Identify which cell holds the provided text, then report its [x, y] central coordinate. 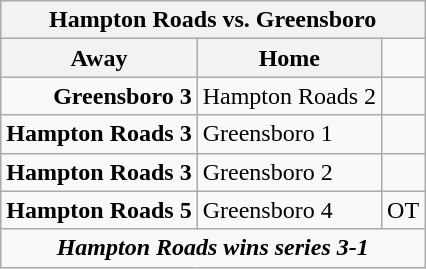
Greensboro 3 [99, 96]
Home [289, 58]
Hampton Roads vs. Greensboro [213, 20]
OT [404, 210]
Hampton Roads 2 [289, 96]
Away [99, 58]
Greensboro 1 [289, 134]
Greensboro 2 [289, 172]
Hampton Roads wins series 3-1 [213, 248]
Greensboro 4 [289, 210]
Hampton Roads 5 [99, 210]
